Detect which cell encompasses the target text, then output its (x, y) center coordinate. 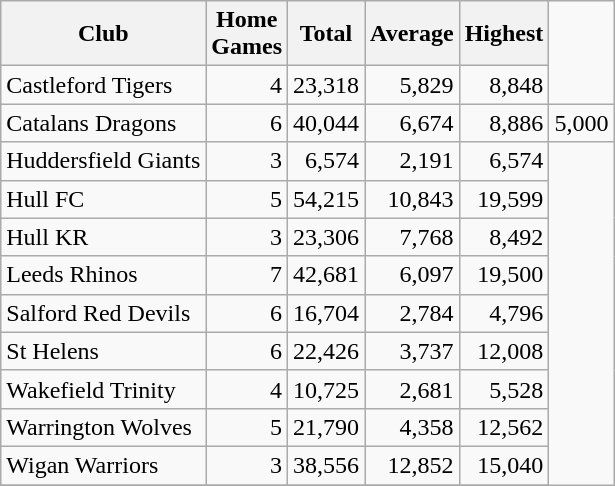
Wakefield Trinity (104, 389)
16,704 (326, 313)
Catalans Dragons (104, 123)
8,886 (504, 123)
8,848 (504, 85)
12,852 (412, 465)
2,784 (412, 313)
23,306 (326, 237)
19,599 (504, 199)
8,492 (504, 237)
Highest (504, 34)
7 (247, 275)
6,097 (412, 275)
40,044 (326, 123)
7,768 (412, 237)
22,426 (326, 351)
15,040 (504, 465)
54,215 (326, 199)
HomeGames (247, 34)
2,191 (412, 161)
Salford Red Devils (104, 313)
Wigan Warriors (104, 465)
5,829 (412, 85)
42,681 (326, 275)
5,528 (504, 389)
2,681 (412, 389)
38,556 (326, 465)
Total (326, 34)
4,358 (412, 427)
5,000 (582, 123)
12,008 (504, 351)
19,500 (504, 275)
23,318 (326, 85)
Leeds Rhinos (104, 275)
10,725 (326, 389)
Hull KR (104, 237)
Warrington Wolves (104, 427)
3,737 (412, 351)
Hull FC (104, 199)
6,674 (412, 123)
Huddersfield Giants (104, 161)
10,843 (412, 199)
St Helens (104, 351)
4,796 (504, 313)
Castleford Tigers (104, 85)
Club (104, 34)
21,790 (326, 427)
12,562 (504, 427)
Average (412, 34)
